Return (X, Y) of the center of cell containing provided text 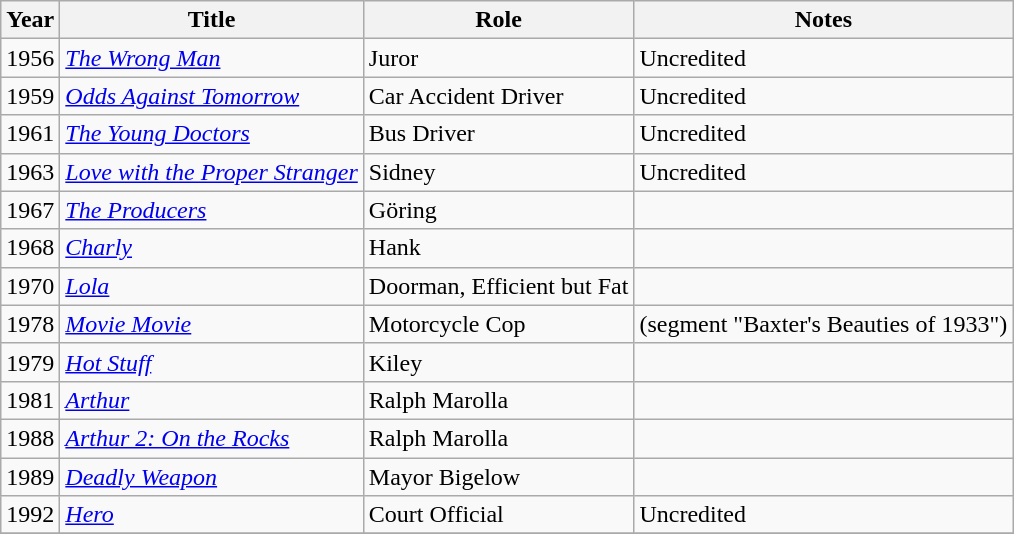
Year (30, 20)
The Wrong Man (212, 58)
1988 (30, 438)
Sidney (498, 172)
Juror (498, 58)
Deadly Weapon (212, 477)
The Young Doctors (212, 134)
Title (212, 20)
1961 (30, 134)
Hank (498, 248)
1968 (30, 248)
1979 (30, 362)
1970 (30, 286)
Hot Stuff (212, 362)
Bus Driver (498, 134)
Göring (498, 210)
Lola (212, 286)
1978 (30, 324)
Role (498, 20)
Mayor Bigelow (498, 477)
Kiley (498, 362)
Notes (824, 20)
1963 (30, 172)
1959 (30, 96)
Love with the Proper Stranger (212, 172)
Odds Against Tomorrow (212, 96)
Charly (212, 248)
Car Accident Driver (498, 96)
Court Official (498, 515)
1967 (30, 210)
(segment "Baxter's Beauties of 1933") (824, 324)
1956 (30, 58)
1989 (30, 477)
Arthur 2: On the Rocks (212, 438)
Hero (212, 515)
Motorcycle Cop (498, 324)
1992 (30, 515)
Doorman, Efficient but Fat (498, 286)
The Producers (212, 210)
Arthur (212, 400)
1981 (30, 400)
Movie Movie (212, 324)
